Return [x, y] of the center of cell containing provided text 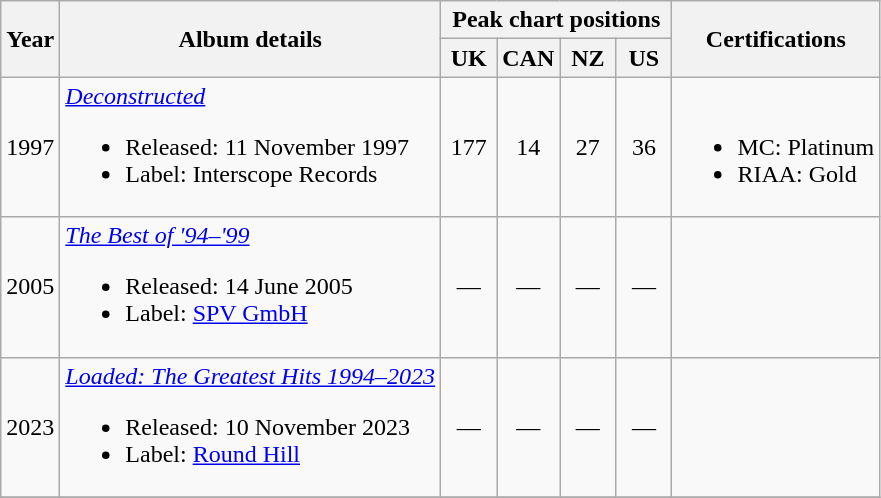
14 [528, 147]
CAN [528, 58]
The Best of '94–'99Released: 14 June 2005Label: SPV GmbH [250, 287]
Peak chart positions [556, 20]
US [644, 58]
DeconstructedReleased: 11 November 1997Label: Interscope Records [250, 147]
NZ [588, 58]
MC: PlatinumRIAA: Gold [776, 147]
2023 [30, 427]
177 [469, 147]
36 [644, 147]
UK [469, 58]
Year [30, 39]
Certifications [776, 39]
Album details [250, 39]
Loaded: The Greatest Hits 1994–2023Released: 10 November 2023Label: Round Hill [250, 427]
27 [588, 147]
2005 [30, 287]
1997 [30, 147]
